For the text-containing cell, return its midpoint in [x, y] coordinate format. 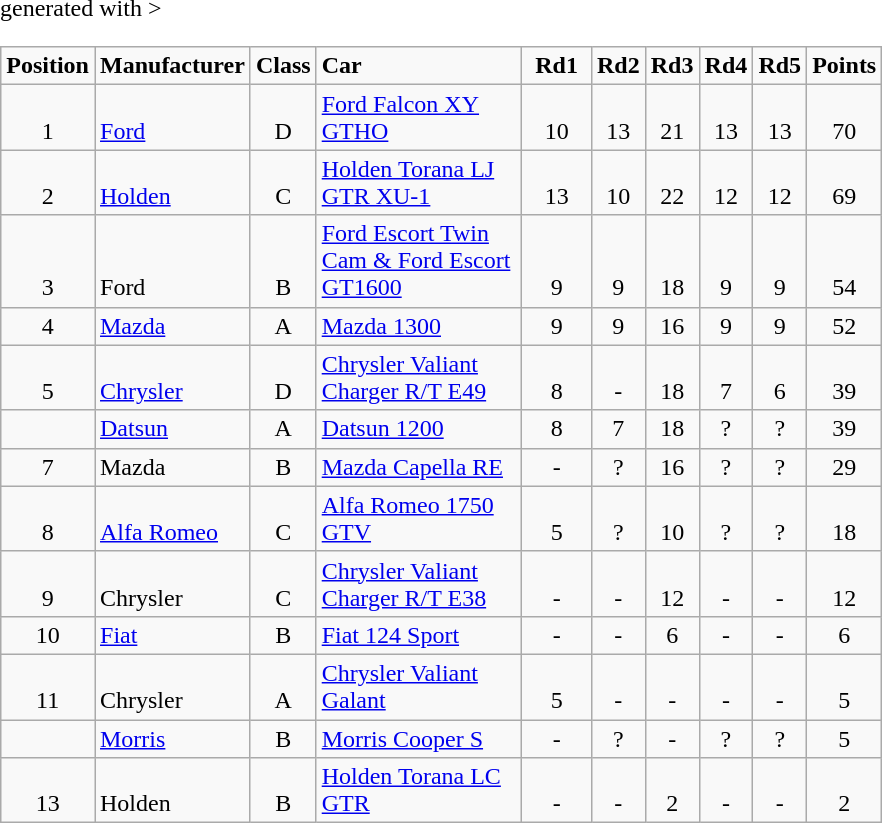
Morris Cooper S [419, 739]
Rd3 [672, 66]
Car [419, 66]
Alfa Romeo 1750 GTV [419, 518]
Manufacturer [172, 66]
Fiat [172, 635]
1 [48, 118]
Chrysler Valiant Charger R/T E49 [419, 378]
Rd4 [726, 66]
Rd5 [780, 66]
Holden Torana LC GTR [419, 790]
Points [844, 66]
Chrysler Valiant Galant [419, 686]
54 [844, 261]
21 [672, 118]
Fiat 124 Sport [419, 635]
69 [844, 182]
Ford Escort Twin Cam & Ford Escort GT1600 [419, 261]
29 [844, 467]
Morris [172, 739]
Position [48, 66]
52 [844, 326]
70 [844, 118]
4 [48, 326]
Class [283, 66]
Datsun [172, 429]
Datsun 1200 [419, 429]
Ford Falcon XY GTHO [419, 118]
11 [48, 686]
3 [48, 261]
Holden Torana LJ GTR XU-1 [419, 182]
Alfa Romeo [172, 518]
Rd1 [557, 66]
22 [672, 182]
Rd2 [618, 66]
Chrysler Valiant Charger R/T E38 [419, 584]
Mazda 1300 [419, 326]
Mazda Capella RE [419, 467]
